Pinpoint the cell where the given text exists, returning its (x, y) midpoint coordinate. 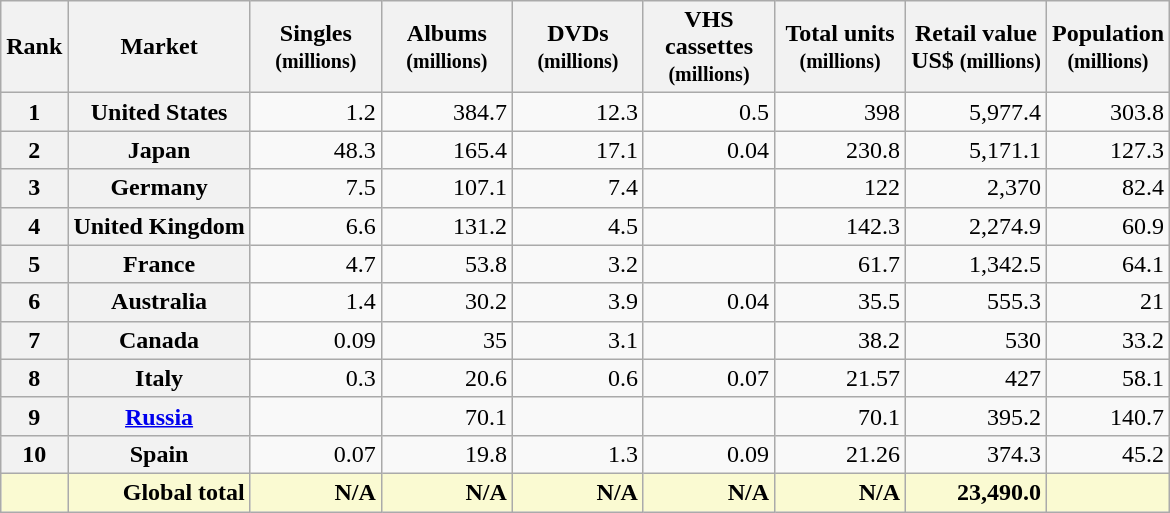
53.8 (446, 264)
64.1 (1108, 264)
142.3 (840, 226)
35 (446, 340)
2,274.9 (976, 226)
82.4 (1108, 188)
9 (34, 416)
45.2 (1108, 454)
Germany (159, 188)
127.3 (1108, 150)
Australia (159, 302)
21.26 (840, 454)
165.4 (446, 150)
4 (34, 226)
6.6 (316, 226)
United States (159, 112)
20.6 (446, 378)
VHS cassettes (millions) (708, 47)
1.4 (316, 302)
1.3 (578, 454)
19.8 (446, 454)
Market (159, 47)
Canada (159, 340)
Global total (159, 492)
303.8 (1108, 112)
Singles (millions) (316, 47)
Albums (millions) (446, 47)
10 (34, 454)
12.3 (578, 112)
1 (34, 112)
Spain (159, 454)
61.7 (840, 264)
230.8 (840, 150)
France (159, 264)
Italy (159, 378)
Retail valueUS$ (millions) (976, 47)
23,490.0 (976, 492)
17.1 (578, 150)
30.2 (446, 302)
33.2 (1108, 340)
6 (34, 302)
395.2 (976, 416)
107.1 (446, 188)
7.4 (578, 188)
Rank (34, 47)
398 (840, 112)
5,171.1 (976, 150)
2,370 (976, 188)
131.2 (446, 226)
Population(millions) (1108, 47)
0.3 (316, 378)
374.3 (976, 454)
5 (34, 264)
DVDs (millions) (578, 47)
3.2 (578, 264)
58.1 (1108, 378)
Total units (millions) (840, 47)
0.6 (578, 378)
555.3 (976, 302)
427 (976, 378)
3.1 (578, 340)
38.2 (840, 340)
0.5 (708, 112)
7 (34, 340)
48.3 (316, 150)
2 (34, 150)
7.5 (316, 188)
Japan (159, 150)
21.57 (840, 378)
8 (34, 378)
384.7 (446, 112)
530 (976, 340)
4.5 (578, 226)
3 (34, 188)
60.9 (1108, 226)
122 (840, 188)
21 (1108, 302)
5,977.4 (976, 112)
1,342.5 (976, 264)
1.2 (316, 112)
3.9 (578, 302)
4.7 (316, 264)
Russia (159, 416)
United Kingdom (159, 226)
35.5 (840, 302)
140.7 (1108, 416)
